Determine the [X, Y] coordinate at the center of the cell enclosing the given text.  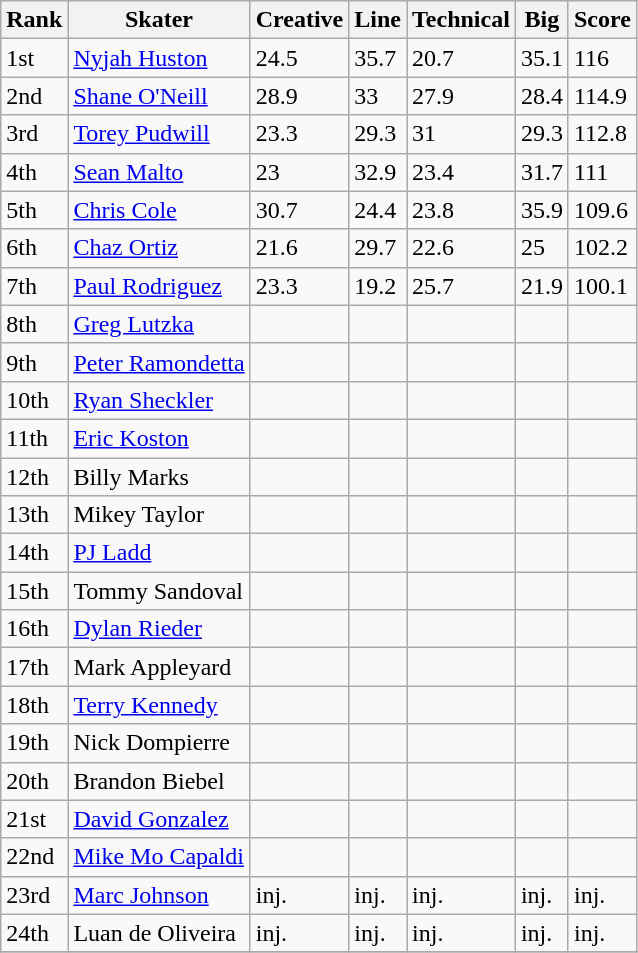
24.5 [300, 58]
Luan de Oliveira [159, 933]
33 [378, 96]
14th [34, 553]
15th [34, 591]
25.7 [462, 286]
Chaz Ortiz [159, 248]
114.9 [602, 96]
7th [34, 286]
100.1 [602, 286]
28.9 [300, 96]
109.6 [602, 210]
20th [34, 781]
8th [34, 324]
Skater [159, 20]
Eric Koston [159, 438]
David Gonzalez [159, 819]
102.2 [602, 248]
Line [378, 20]
Brandon Biebel [159, 781]
5th [34, 210]
Technical [462, 20]
24.4 [378, 210]
Ryan Sheckler [159, 400]
Creative [300, 20]
Score [602, 20]
Marc Johnson [159, 895]
21st [34, 819]
9th [34, 362]
31.7 [542, 172]
20.7 [462, 58]
Billy Marks [159, 477]
21.6 [300, 248]
17th [34, 667]
23 [300, 172]
19th [34, 743]
24th [34, 933]
19.2 [378, 286]
Big [542, 20]
10th [34, 400]
Nyjah Huston [159, 58]
18th [34, 705]
35.7 [378, 58]
11th [34, 438]
112.8 [602, 134]
Peter Ramondetta [159, 362]
Terry Kennedy [159, 705]
Mike Mo Capaldi [159, 857]
23.4 [462, 172]
Dylan Rieder [159, 629]
12th [34, 477]
3rd [34, 134]
21.9 [542, 286]
4th [34, 172]
35.1 [542, 58]
Shane O'Neill [159, 96]
116 [602, 58]
Rank [34, 20]
111 [602, 172]
Chris Cole [159, 210]
22.6 [462, 248]
32.9 [378, 172]
29.7 [378, 248]
Paul Rodriguez [159, 286]
27.9 [462, 96]
13th [34, 515]
Mikey Taylor [159, 515]
Tommy Sandoval [159, 591]
30.7 [300, 210]
35.9 [542, 210]
Nick Dompierre [159, 743]
23.8 [462, 210]
Sean Malto [159, 172]
16th [34, 629]
2nd [34, 96]
25 [542, 248]
Mark Appleyard [159, 667]
31 [462, 134]
Greg Lutzka [159, 324]
Torey Pudwill [159, 134]
6th [34, 248]
28.4 [542, 96]
PJ Ladd [159, 553]
23rd [34, 895]
1st [34, 58]
22nd [34, 857]
